Extract the [x, y] coordinate from the center of the cell holding the provided text.  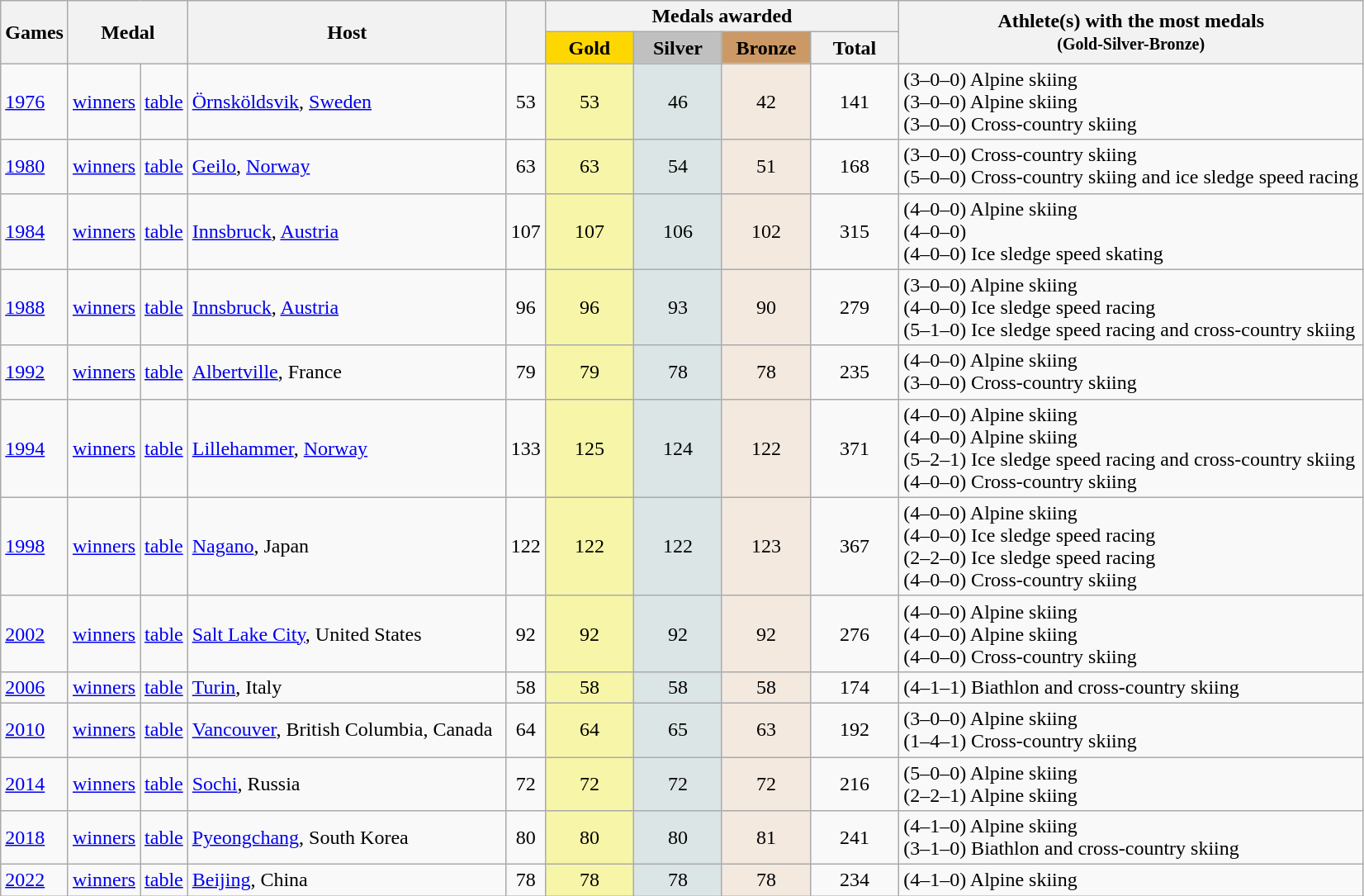
Örnsköldsvik, Sweden [347, 102]
174 [855, 687]
124 [677, 448]
1980 [35, 167]
2014 [35, 783]
1984 [35, 231]
Albertville, France [347, 372]
Salt Lake City, United States [347, 633]
1998 [35, 547]
2006 [35, 687]
Bronze [766, 48]
1988 [35, 307]
1992 [35, 372]
141 [855, 102]
Medals awarded [722, 17]
2002 [35, 633]
216 [855, 783]
1994 [35, 448]
1976 [35, 102]
(3–0–0) Alpine skiing (1–4–1) Cross-country skiing [1131, 730]
Host [347, 32]
Lillehammer, Norway [347, 448]
235 [855, 372]
123 [766, 547]
(4–0–0) Alpine skiing (4–0–0) Alpine skiing (5–2–1) Ice sledge speed racing and cross-country skiing (4–0–0) Cross-country skiing [1131, 448]
133 [525, 448]
(3–0–0) Cross-country skiing (5–0–0) Cross-country skiing and ice sledge speed racing [1131, 167]
65 [677, 730]
2022 [35, 880]
Total [855, 48]
(4–0–0) Alpine skiing (3–0–0) Cross-country skiing [1131, 372]
(4–0–0) Alpine skiing (4–0–0) (4–0–0) Ice sledge speed skating [1131, 231]
42 [766, 102]
241 [855, 837]
102 [766, 231]
(3–0–0) Alpine skiing (4–0–0) Ice sledge speed racing (5–1–0) Ice sledge speed racing and cross-country skiing [1131, 307]
Athlete(s) with the most medals (Gold-Silver-Bronze) [1131, 32]
106 [677, 231]
367 [855, 547]
Gold [590, 48]
276 [855, 633]
315 [855, 231]
51 [766, 167]
192 [855, 730]
Silver [677, 48]
Geilo, Norway [347, 167]
234 [855, 880]
Beijing, China [347, 880]
(4–0–0) Alpine skiing (4–0–0) Ice sledge speed racing (2–2–0) Ice sledge speed racing (4–0–0) Cross-country skiing [1131, 547]
Pyeongchang, South Korea [347, 837]
(3–0–0) Alpine skiing (3–0–0) Alpine skiing (3–0–0) Cross-country skiing [1131, 102]
125 [590, 448]
Nagano, Japan [347, 547]
81 [766, 837]
46 [677, 102]
(4–1–1) Biathlon and cross-country skiing [1131, 687]
Medal [127, 32]
(4–1–0) Alpine skiing [1131, 880]
(5–0–0) Alpine skiing (2–2–1) Alpine skiing [1131, 783]
Vancouver, British Columbia, Canada [347, 730]
93 [677, 307]
Sochi, Russia [347, 783]
2018 [35, 837]
54 [677, 167]
Games [35, 32]
2010 [35, 730]
168 [855, 167]
(4–1–0) Alpine skiing (3–1–0) Biathlon and cross-country skiing [1131, 837]
(4–0–0) Alpine skiing (4–0–0) Alpine skiing (4–0–0) Cross-country skiing [1131, 633]
279 [855, 307]
90 [766, 307]
371 [855, 448]
Turin, Italy [347, 687]
